Determine the (X, Y) coordinate at the center of the cell enclosing the given text.  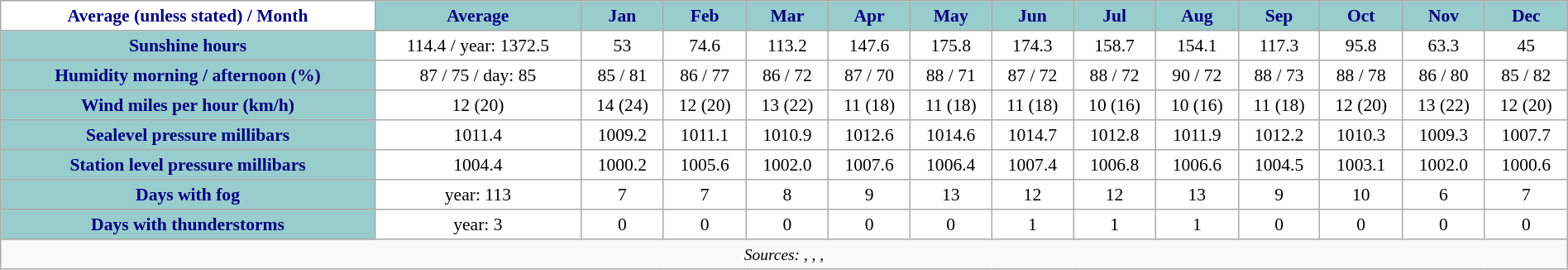
Sep (1279, 16)
1006.4 (951, 165)
88 / 78 (1361, 75)
1000.6 (1526, 165)
Aug (1197, 16)
10 (1361, 195)
Oct (1361, 16)
Wind miles per hour (km/h) (189, 105)
Days with thunderstorms (189, 224)
85 / 81 (623, 75)
Humidity morning / afternoon (%) (189, 75)
1012.6 (870, 135)
113.2 (787, 46)
85 / 82 (1526, 75)
1012.8 (1115, 135)
158.7 (1115, 46)
Average (478, 16)
86 / 77 (705, 75)
88 / 72 (1115, 75)
14 (24) (623, 105)
1007.6 (870, 165)
87 / 70 (870, 75)
154.1 (1197, 46)
Apr (870, 16)
Jan (623, 16)
63.3 (1444, 46)
1010.3 (1361, 135)
1014.6 (951, 135)
147.6 (870, 46)
Average (unless stated) / Month (189, 16)
year: 3 (478, 224)
1012.2 (1279, 135)
53 (623, 46)
Feb (705, 16)
6 (1444, 195)
88 / 71 (951, 75)
90 / 72 (1197, 75)
May (951, 16)
Jun (1032, 16)
Mar (787, 16)
1006.6 (1197, 165)
1005.6 (705, 165)
1006.8 (1115, 165)
1007.4 (1032, 165)
74.6 (705, 46)
1011.9 (1197, 135)
1009.2 (623, 135)
86 / 80 (1444, 75)
1004.5 (1279, 165)
174.3 (1032, 46)
175.8 (951, 46)
117.3 (1279, 46)
1011.1 (705, 135)
Sealevel pressure millibars (189, 135)
Days with fog (189, 195)
86 / 72 (787, 75)
1000.2 (623, 165)
Station level pressure millibars (189, 165)
year: 113 (478, 195)
1009.3 (1444, 135)
95.8 (1361, 46)
1004.4 (478, 165)
87 / 75 / day: 85 (478, 75)
1014.7 (1032, 135)
114.4 / year: 1372.5 (478, 46)
Sunshine hours (189, 46)
45 (1526, 46)
88 / 73 (1279, 75)
1003.1 (1361, 165)
1011.4 (478, 135)
Jul (1115, 16)
Dec (1526, 16)
87 / 72 (1032, 75)
1007.7 (1526, 135)
Sources: , , , (784, 253)
8 (787, 195)
Nov (1444, 16)
1010.9 (787, 135)
